Detect which cell encompasses the target text, then output its (X, Y) center coordinate. 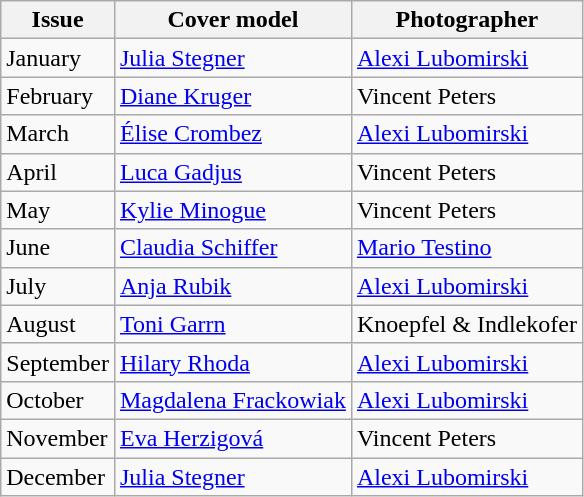
May (58, 210)
Élise Crombez (232, 134)
June (58, 248)
Diane Kruger (232, 96)
Claudia Schiffer (232, 248)
Eva Herzigová (232, 438)
September (58, 362)
Knoepfel & Indlekofer (466, 324)
November (58, 438)
Toni Garrn (232, 324)
February (58, 96)
April (58, 172)
December (58, 477)
Hilary Rhoda (232, 362)
January (58, 58)
Magdalena Frackowiak (232, 400)
October (58, 400)
March (58, 134)
Luca Gadjus (232, 172)
Kylie Minogue (232, 210)
Mario Testino (466, 248)
Cover model (232, 20)
Photographer (466, 20)
July (58, 286)
Anja Rubik (232, 286)
Issue (58, 20)
August (58, 324)
